Detect which cell encompasses the target text, then output its (x, y) center coordinate. 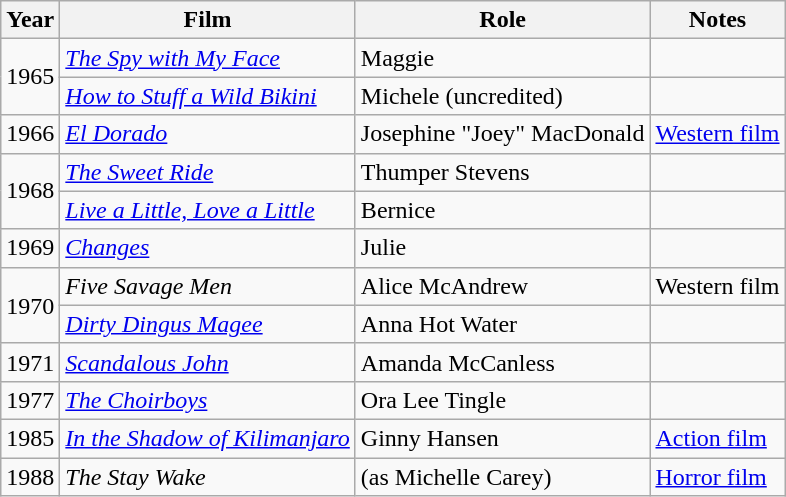
Scandalous John (208, 362)
Changes (208, 248)
Notes (718, 20)
The Spy with My Face (208, 58)
Dirty Dingus Magee (208, 324)
Thumper Stevens (502, 172)
1988 (30, 477)
1971 (30, 362)
Julie (502, 248)
1965 (30, 77)
(as Michelle Carey) (502, 477)
How to Stuff a Wild Bikini (208, 96)
The Stay Wake (208, 477)
Five Savage Men (208, 286)
The Choirboys (208, 400)
1970 (30, 305)
Film (208, 20)
Alice McAndrew (502, 286)
Action film (718, 438)
Ora Lee Tingle (502, 400)
Year (30, 20)
Bernice (502, 210)
Live a Little, Love a Little (208, 210)
Michele (uncredited) (502, 96)
Ginny Hansen (502, 438)
1985 (30, 438)
1977 (30, 400)
The Sweet Ride (208, 172)
In the Shadow of Kilimanjaro (208, 438)
Anna Hot Water (502, 324)
Maggie (502, 58)
Amanda McCanless (502, 362)
Josephine "Joey" MacDonald (502, 134)
Horror film (718, 477)
Role (502, 20)
1966 (30, 134)
1969 (30, 248)
El Dorado (208, 134)
1968 (30, 191)
